Return the (X, Y) coordinate for the center point of the cell that contains the specified text.  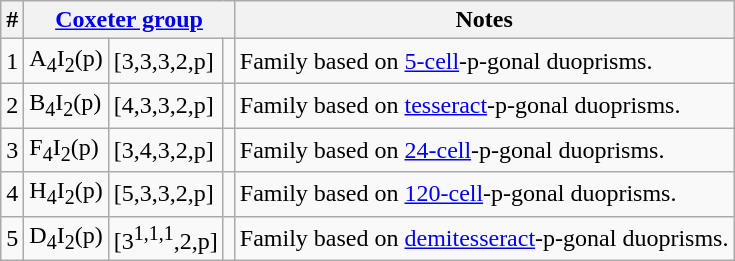
2 (12, 105)
D4I2(p) (66, 238)
Family based on tesseract-p-gonal duoprisms. (484, 105)
5 (12, 238)
[31,1,1,2,p] (166, 238)
Family based on demitesseract-p-gonal duoprisms. (484, 238)
[3,4,3,2,p] (166, 150)
4 (12, 194)
[3,3,3,2,p] (166, 61)
A4I2(p) (66, 61)
Coxeter group (129, 20)
Family based on 5-cell-p-gonal duoprisms. (484, 61)
3 (12, 150)
Notes (484, 20)
H4I2(p) (66, 194)
Family based on 24-cell-p-gonal duoprisms. (484, 150)
Family based on 120-cell-p-gonal duoprisms. (484, 194)
B4I2(p) (66, 105)
1 (12, 61)
F4I2(p) (66, 150)
[5,3,3,2,p] (166, 194)
[4,3,3,2,p] (166, 105)
# (12, 20)
